Return the [X, Y] coordinate for the center point of the cell that contains the specified text.  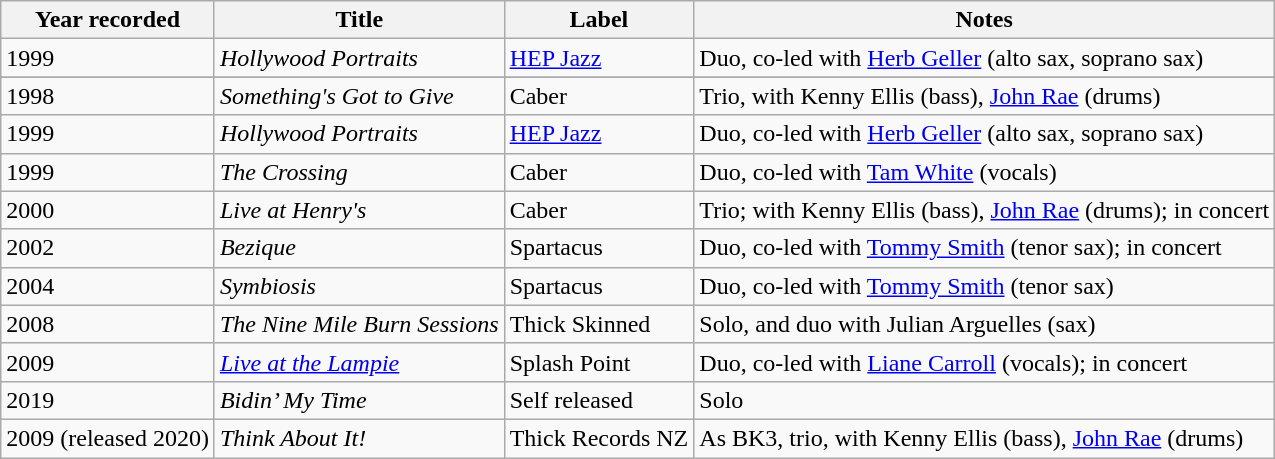
As BK3, trio, with Kenny Ellis (bass), John Rae (drums) [984, 438]
Live at Henry's [359, 210]
Think About It! [359, 438]
2002 [108, 248]
Solo, and duo with Julian Arguelles (sax) [984, 324]
Live at the Lampie [359, 362]
Bezique [359, 248]
The Nine Mile Burn Sessions [359, 324]
Duo, co-led with Tommy Smith (tenor sax); in concert [984, 248]
Something's Got to Give [359, 96]
Self released [599, 400]
Duo, co-led with Tam White (vocals) [984, 172]
Solo [984, 400]
Symbiosis [359, 286]
Trio, with Kenny Ellis (bass), John Rae (drums) [984, 96]
2004 [108, 286]
2008 [108, 324]
Label [599, 20]
Splash Point [599, 362]
Year recorded [108, 20]
1998 [108, 96]
Thick Skinned [599, 324]
2000 [108, 210]
2009 [108, 362]
Duo, co-led with Liane Carroll (vocals); in concert [984, 362]
2009 (released 2020) [108, 438]
Thick Records NZ [599, 438]
Title [359, 20]
Duo, co-led with Tommy Smith (tenor sax) [984, 286]
The Crossing [359, 172]
2019 [108, 400]
Bidin’ My Time [359, 400]
Notes [984, 20]
Trio; with Kenny Ellis (bass), John Rae (drums); in concert [984, 210]
